Pinpoint the cell where the given text exists, returning its [X, Y] midpoint coordinate. 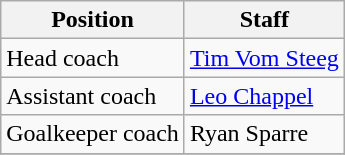
Staff [264, 20]
Leo Chappel [264, 96]
Tim Vom Steeg [264, 58]
Ryan Sparre [264, 134]
Goalkeeper coach [93, 134]
Assistant coach [93, 96]
Position [93, 20]
Head coach [93, 58]
